From the cell containing the given text, extract its center point as (x, y) coordinate. 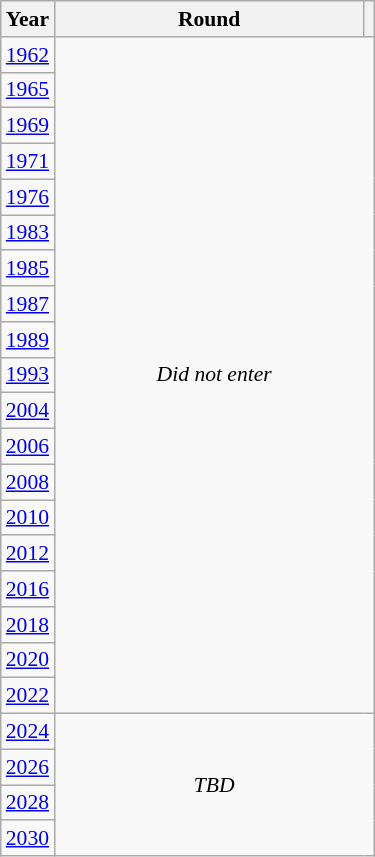
2018 (28, 625)
1962 (28, 55)
2008 (28, 482)
2028 (28, 803)
Year (28, 19)
2012 (28, 554)
1993 (28, 375)
2016 (28, 589)
1987 (28, 304)
2010 (28, 518)
1983 (28, 233)
1985 (28, 269)
1971 (28, 162)
2022 (28, 696)
Round (209, 19)
1969 (28, 126)
2020 (28, 660)
2030 (28, 839)
Did not enter (214, 376)
2006 (28, 447)
2004 (28, 411)
TBD (214, 785)
1976 (28, 197)
2024 (28, 732)
1965 (28, 90)
1989 (28, 340)
2026 (28, 767)
